Output the [X, Y] coordinate of the center of the cell containing the given text.  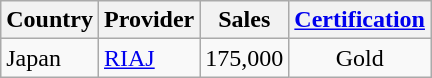
RIAJ [148, 58]
Provider [148, 20]
Country [50, 20]
Japan [50, 58]
Certification [360, 20]
Gold [360, 58]
175,000 [244, 58]
Sales [244, 20]
